Pinpoint the cell where the given text exists, returning its [x, y] midpoint coordinate. 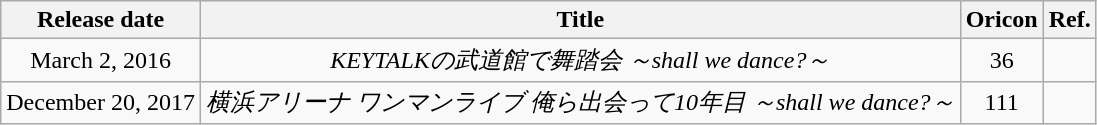
December 20, 2017 [101, 102]
March 2, 2016 [101, 60]
36 [1002, 60]
Oricon [1002, 20]
横浜アリーナ ワンマンライブ 俺ら出会って10年目 ～shall we dance?～ [580, 102]
Release date [101, 20]
Ref. [1070, 20]
KEYTALKの武道館で舞踏会 ～shall we dance?～ [580, 60]
111 [1002, 102]
Title [580, 20]
